Detect which cell encompasses the target text, then output its [X, Y] center coordinate. 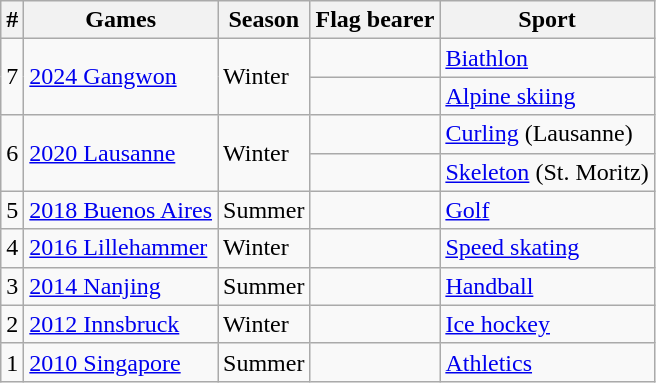
4 [12, 248]
Handball [547, 286]
3 [12, 286]
Skeleton (St. Moritz) [547, 172]
2012 Innsbruck [121, 324]
Sport [547, 20]
5 [12, 210]
Biathlon [547, 58]
2 [12, 324]
Golf [547, 210]
2016 Lillehammer [121, 248]
2020 Lausanne [121, 153]
2024 Gangwon [121, 77]
2014 Nanjing [121, 286]
Games [121, 20]
Ice hockey [547, 324]
Flag bearer [375, 20]
Speed skating [547, 248]
1 [12, 362]
7 [12, 77]
Season [264, 20]
6 [12, 153]
2010 Singapore [121, 362]
2018 Buenos Aires [121, 210]
Alpine skiing [547, 96]
# [12, 20]
Athletics [547, 362]
Curling (Lausanne) [547, 134]
